Detect which cell encompasses the target text, then output its (X, Y) center coordinate. 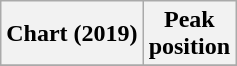
Chart (2019) (72, 34)
Peakposition (189, 34)
